Pinpoint the cell where the given text exists, returning its [x, y] midpoint coordinate. 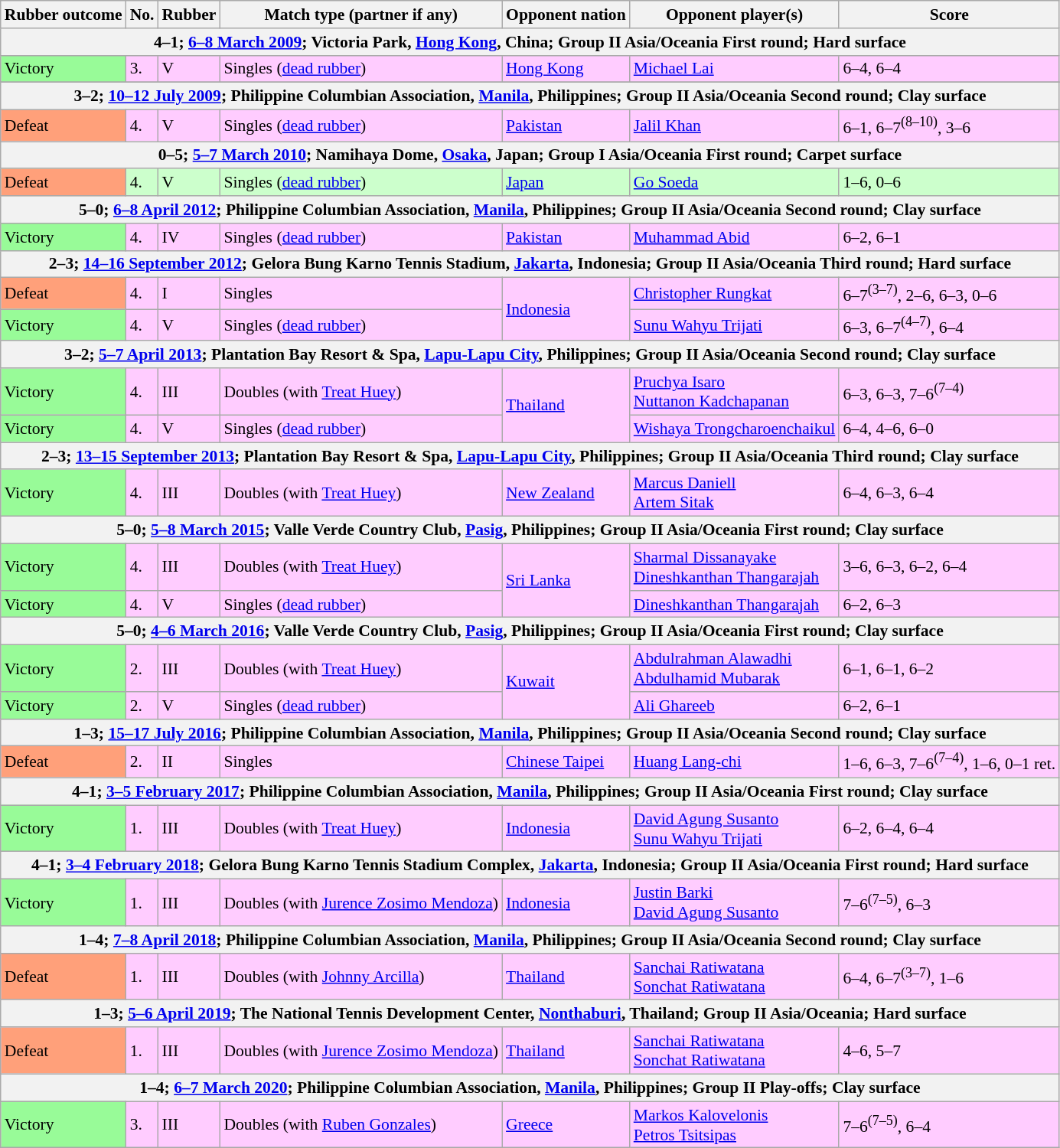
Muhammad Abid [735, 237]
5–0; 4–6 March 2016; Valle Verde Country Club, Pasig, Philippines; Group II Asia/Oceania First round; Clay surface [530, 631]
7–6(7–5), 6–4 [949, 1125]
Hong Kong [566, 69]
0–5; 5–7 March 2010; Namihaya Dome, Osaka, Japan; Group I Asia/Oceania First round; Carpet surface [530, 155]
Wishaya Trongcharoenchaikul [735, 429]
6–4, 6–7(3–7), 1–6 [949, 977]
1–6, 0–6 [949, 183]
1–3; 5–6 April 2019; The National Tennis Development Center, Nonthaburi, Thailand; Group II Asia/Oceania; Hard surface [530, 1014]
Match type (partner if any) [361, 15]
4–1; 6–8 March 2009; Victoria Park, Hong Kong, China; Group II Asia/Oceania First round; Hard surface [530, 42]
1–4; 7–8 April 2018; Philippine Columbian Association, Manila, Philippines; Group II Asia/Oceania Second round; Clay surface [530, 940]
Sri Lanka [566, 580]
David Agung SusantoSunu Wahyu Trijati [735, 828]
Justin BarkiDavid Agung Susanto [735, 903]
Doubles (with Johnny Arcilla) [361, 977]
6–4, 4–6, 6–0 [949, 429]
Huang Lang-chi [735, 762]
2–3; 14–16 September 2012; Gelora Bung Karno Tennis Stadium, Jakarta, Indonesia; Group II Asia/Oceania Third round; Hard surface [530, 264]
6–1, 6–1, 6–2 [949, 669]
Score [949, 15]
4–1; 3–4 February 2018; Gelora Bung Karno Tennis Stadium Complex, Jakarta, Indonesia; Group II Asia/Oceania First round; Hard surface [530, 866]
6–2, 6–3 [949, 605]
I [188, 294]
6–1, 6–7(8–10), 3–6 [949, 126]
3–2; 10–12 July 2009; Philippine Columbian Association, Manila, Philippines; Group II Asia/Oceania Second round; Clay surface [530, 96]
Doubles (with Ruben Gonzales) [361, 1125]
Chinese Taipei [566, 762]
6–7(3–7), 2–6, 6–3, 0–6 [949, 294]
5–0; 6–8 April 2012; Philippine Columbian Association, Manila, Philippines; Group II Asia/Oceania Second round; Clay surface [530, 210]
Opponent player(s) [735, 15]
II [188, 762]
Greece [566, 1125]
Go Soeda [735, 183]
Michael Lai [735, 69]
Dineshkanthan Thangarajah [735, 605]
1–4; 6–7 March 2020; Philippine Columbian Association, Manila, Philippines; Group II Play-offs; Clay surface [530, 1088]
4–1; 3–5 February 2017; Philippine Columbian Association, Manila, Philippines; Group II Asia/Oceania First round; Clay surface [530, 792]
Kuwait [566, 683]
Abdulrahman AlawadhiAbdulhamid Mubarak [735, 669]
Markos KalovelonisPetros Tsitsipas [735, 1125]
IV [188, 237]
1–6, 6–3, 7–6(7–4), 1–6, 0–1 ret. [949, 762]
6–4, 6–4 [949, 69]
Japan [566, 183]
Sharmal DissanayakeDineshkanthan Thangarajah [735, 566]
Ali Ghareeb [735, 706]
Opponent nation [566, 15]
2–3; 13–15 September 2013; Plantation Bay Resort & Spa, Lapu-Lapu City, Philippines; Group II Asia/Oceania Third round; Clay surface [530, 456]
6–3, 6–7(4–7), 6–4 [949, 325]
Pruchya IsaroNuttanon Kadchapanan [735, 392]
7–6(7–5), 6–3 [949, 903]
1–3; 15–17 July 2016; Philippine Columbian Association, Manila, Philippines; Group II Asia/Oceania Second round; Clay surface [530, 733]
5–0; 5–8 March 2015; Valle Verde Country Club, Pasig, Philippines; Group II Asia/Oceania First round; Clay surface [530, 530]
Rubber [188, 15]
New Zealand [566, 493]
Rubber outcome [64, 15]
Sunu Wahyu Trijati [735, 325]
6–3, 6–3, 7–6(7–4) [949, 392]
6–4, 6–3, 6–4 [949, 493]
3–6, 6–3, 6–2, 6–4 [949, 566]
No. [142, 15]
Christopher Rungkat [735, 294]
Marcus DaniellArtem Sitak [735, 493]
3–2; 5–7 April 2013; Plantation Bay Resort & Spa, Lapu-Lapu City, Philippines; Group II Asia/Oceania Second round; Clay surface [530, 355]
6–2, 6–4, 6–4 [949, 828]
4–6, 5–7 [949, 1050]
Jalil Khan [735, 126]
